Identify which cell holds the provided text, then report its (X, Y) central coordinate. 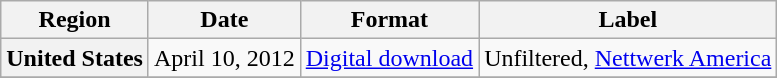
April 10, 2012 (224, 58)
United States (75, 58)
Format (389, 20)
Region (75, 20)
Date (224, 20)
Label (628, 20)
Unfiltered, Nettwerk America (628, 58)
Digital download (389, 58)
